Capture the cell that displays the provided text and extract its [X, Y] central coordinate. 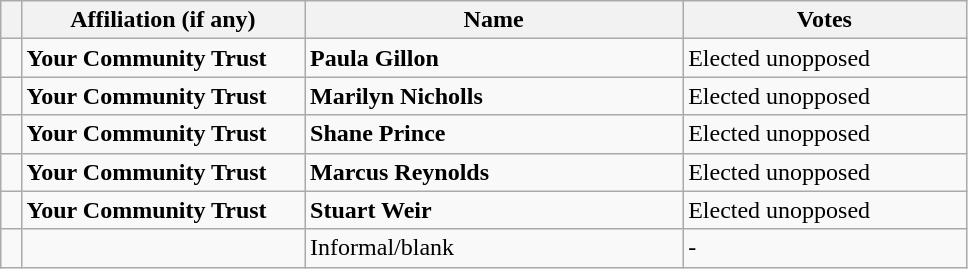
Shane Prince [494, 134]
Affiliation (if any) [163, 20]
Votes [825, 20]
- [825, 248]
Marilyn Nicholls [494, 96]
Informal/blank [494, 248]
Stuart Weir [494, 210]
Marcus Reynolds [494, 172]
Paula Gillon [494, 58]
Name [494, 20]
